Output the [x, y] coordinate of the center of the cell containing the given text.  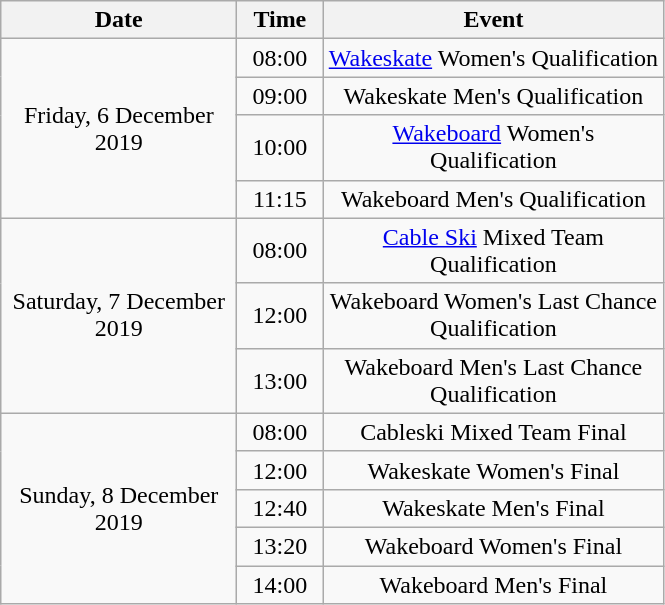
13:20 [280, 546]
Event [494, 20]
Time [280, 20]
Wakeskate Women's Qualification [494, 58]
Wakeskate Men's Qualification [494, 96]
11:15 [280, 199]
13:00 [280, 380]
Wakeboard Women's Qualification [494, 148]
09:00 [280, 96]
Wakeboard Women's Last Chance Qualification [494, 316]
Date [119, 20]
Wakeskate Women's Final [494, 470]
Friday, 6 December 2019 [119, 128]
Wakeboard Men's Last Chance Qualification [494, 380]
Saturday, 7 December 2019 [119, 316]
12:40 [280, 508]
14:00 [280, 585]
Wakeboard Women's Final [494, 546]
Cable Ski Mixed Team Qualification [494, 250]
Wakeboard Men's Qualification [494, 199]
Wakeskate Men's Final [494, 508]
Wakeboard Men's Final [494, 585]
10:00 [280, 148]
Sunday, 8 December 2019 [119, 508]
Cableski Mixed Team Final [494, 432]
